Find where the given text appears and provide that cell's center as (X, Y) coordinate. 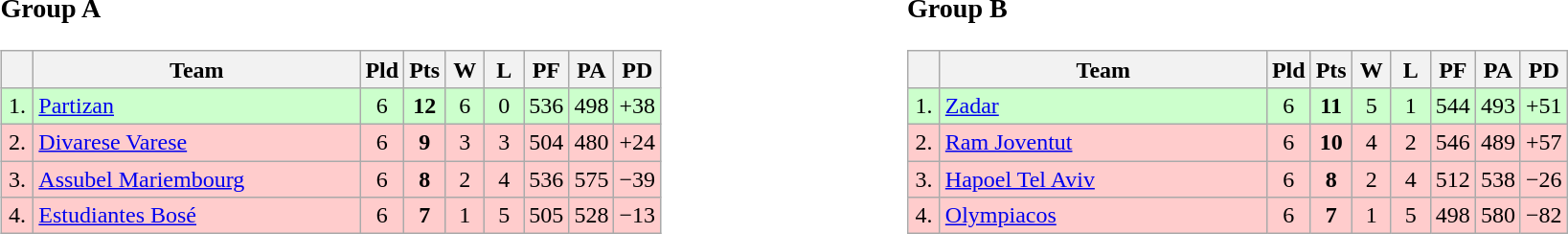
Hapoel Tel Aviv (1103, 179)
−13 (638, 216)
9 (425, 143)
10 (1331, 143)
+57 (1544, 143)
493 (1498, 105)
+38 (638, 105)
12 (425, 105)
504 (546, 143)
528 (592, 216)
Assubel Mariembourg (197, 179)
489 (1498, 143)
544 (1452, 105)
−26 (1544, 179)
505 (546, 216)
Olympiacos (1103, 216)
−39 (638, 179)
512 (1452, 179)
11 (1331, 105)
Estudiantes Bosé (197, 216)
0 (504, 105)
575 (592, 179)
+24 (638, 143)
Partizan (197, 105)
+51 (1544, 105)
580 (1498, 216)
480 (592, 143)
538 (1498, 179)
Ram Joventut (1103, 143)
Zadar (1103, 105)
−82 (1544, 216)
Divarese Varese (197, 143)
546 (1452, 143)
